Provide the (X, Y) coordinate of the cell's center where the given text is located.  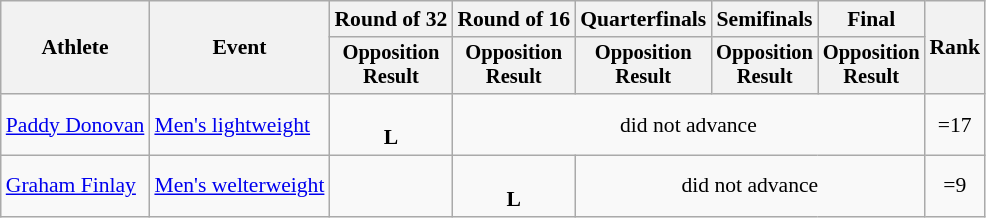
Event (239, 48)
Men's welterweight (239, 186)
=17 (954, 124)
Final (872, 19)
=9 (954, 186)
Men's lightweight (239, 124)
Athlete (76, 48)
Round of 16 (514, 19)
Round of 32 (390, 19)
Quarterfinals (643, 19)
Rank (954, 48)
Paddy Donovan (76, 124)
Graham Finlay (76, 186)
Semifinals (764, 19)
